Find where the given text appears and provide that cell's center as (x, y) coordinate. 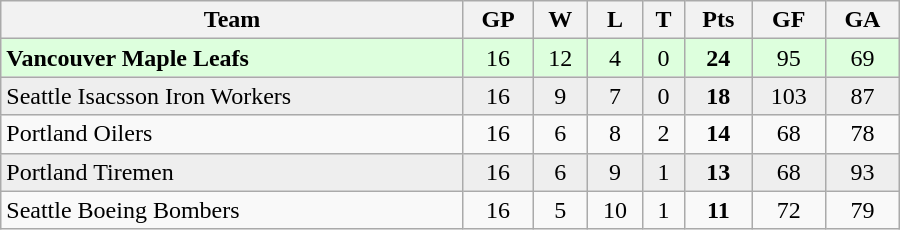
GP (498, 20)
T (663, 20)
69 (863, 58)
10 (616, 210)
GF (789, 20)
14 (718, 134)
L (616, 20)
7 (616, 96)
8 (616, 134)
79 (863, 210)
5 (560, 210)
24 (718, 58)
Team (232, 20)
Seattle Isacsson Iron Workers (232, 96)
Vancouver Maple Leafs (232, 58)
Seattle Boeing Bombers (232, 210)
W (560, 20)
72 (789, 210)
GA (863, 20)
87 (863, 96)
95 (789, 58)
78 (863, 134)
12 (560, 58)
Portland Oilers (232, 134)
18 (718, 96)
Portland Tiremen (232, 172)
11 (718, 210)
4 (616, 58)
13 (718, 172)
Pts (718, 20)
2 (663, 134)
103 (789, 96)
93 (863, 172)
